Extract the (x, y) coordinate from the center of the cell holding the provided text.  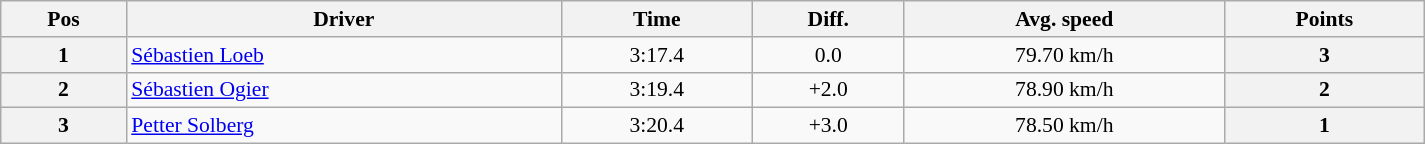
78.90 km/h (1064, 90)
Petter Solberg (344, 126)
Sébastien Loeb (344, 55)
Avg. speed (1064, 19)
Sébastien Ogier (344, 90)
3:19.4 (656, 90)
78.50 km/h (1064, 126)
Driver (344, 19)
3:17.4 (656, 55)
3:20.4 (656, 126)
Time (656, 19)
+2.0 (828, 90)
79.70 km/h (1064, 55)
+3.0 (828, 126)
Diff. (828, 19)
Points (1324, 19)
0.0 (828, 55)
Pos (64, 19)
